Find where the given text appears and provide that cell's center as [x, y] coordinate. 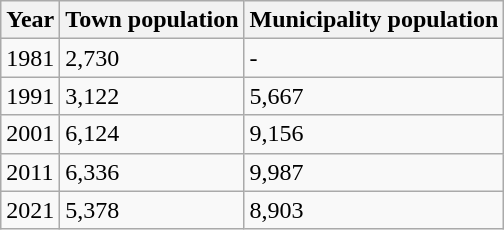
Year [30, 20]
1991 [30, 96]
2011 [30, 172]
6,124 [152, 134]
9,987 [374, 172]
2001 [30, 134]
5,667 [374, 96]
2021 [30, 210]
3,122 [152, 96]
Municipality population [374, 20]
6,336 [152, 172]
9,156 [374, 134]
- [374, 58]
Town population [152, 20]
2,730 [152, 58]
5,378 [152, 210]
8,903 [374, 210]
1981 [30, 58]
